Search for the cell housing the specified text and yield its [X, Y] center coordinate. 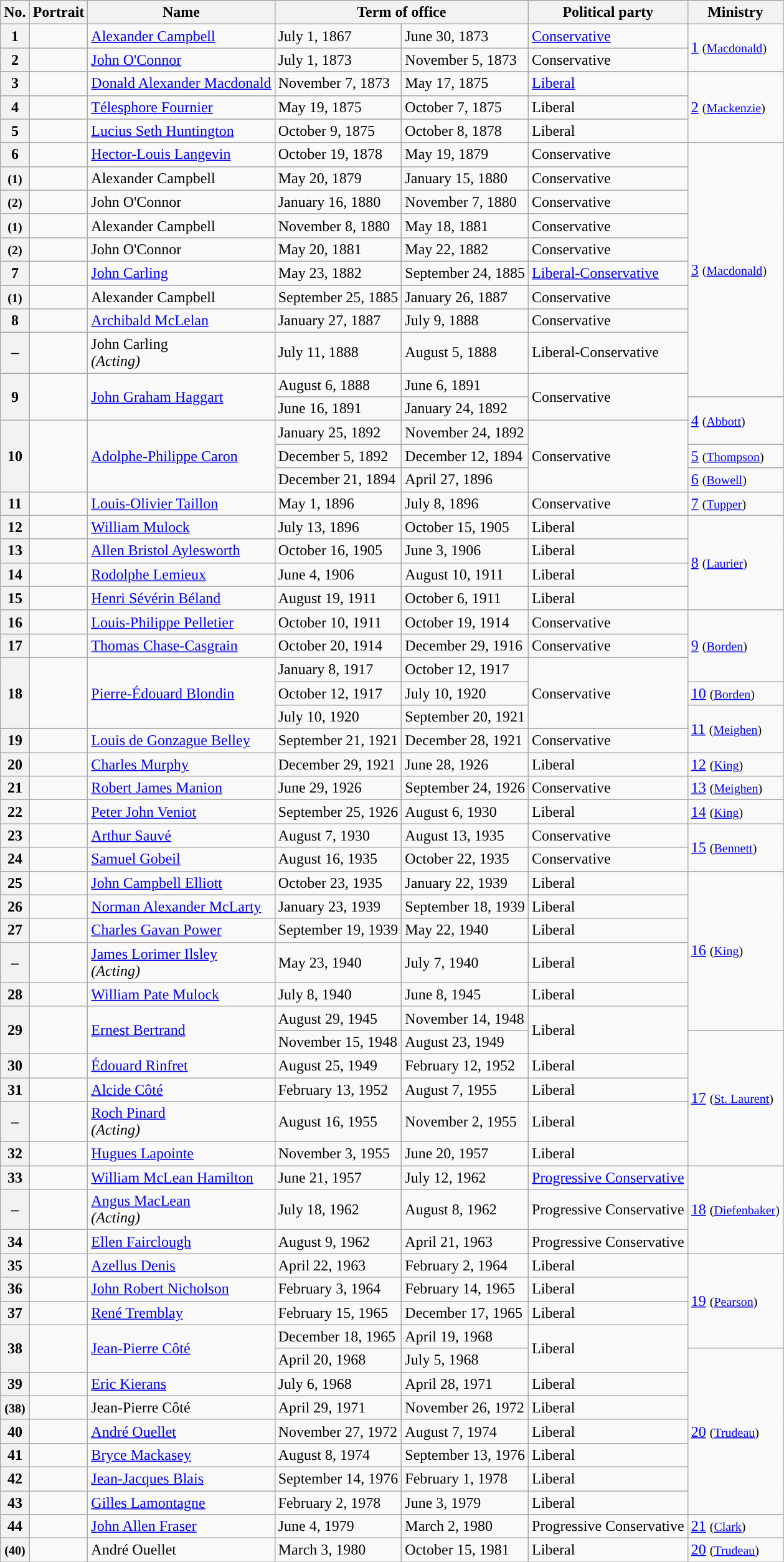
Angus MacLean(Acting) [181, 1210]
35 [15, 1265]
34 [15, 1242]
Gilles Lamontagne [181, 1502]
January 23, 1939 [338, 907]
November 2, 1955 [465, 1121]
William McLean Hamilton [181, 1178]
December 29, 1916 [465, 645]
October 15, 1981 [465, 1550]
July 12, 1962 [465, 1178]
19 [15, 741]
Louis-Olivier Taillon [181, 503]
October 20, 1914 [338, 645]
October 6, 1911 [465, 598]
August 7, 1930 [338, 836]
(38) [15, 1407]
37 [15, 1313]
Robert James Manion [181, 788]
June 16, 1891 [338, 409]
10 (Borden) [735, 693]
42 [15, 1479]
December 29, 1921 [338, 764]
June 30, 1873 [465, 36]
33 [15, 1178]
November 3, 1955 [338, 1154]
7 [15, 273]
September 24, 1926 [465, 788]
July 9, 1888 [465, 321]
René Tremblay [181, 1313]
Allen Bristol Aylesworth [181, 551]
August 23, 1949 [465, 1042]
40 [15, 1431]
38 [15, 1348]
April 28, 1971 [465, 1384]
John Carling(Acting) [181, 353]
28 [15, 994]
October 19, 1878 [338, 155]
John Carling [181, 273]
August 7, 1955 [465, 1090]
July 8, 1940 [338, 994]
14 [15, 574]
December 17, 1965 [465, 1313]
8 [15, 321]
(40) [15, 1550]
January 26, 1887 [465, 297]
12 [15, 527]
September 14, 1976 [338, 1479]
Jean-Jacques Blais [181, 1479]
February 13, 1952 [338, 1090]
March 2, 1980 [465, 1526]
16 (King) [735, 951]
6 [15, 155]
September 13, 1976 [465, 1455]
February 15, 1965 [338, 1313]
Ernest Bertrand [181, 1030]
June 6, 1891 [465, 385]
17 [15, 645]
22 [15, 812]
Louis de Gonzague Belley [181, 741]
August 8, 1974 [338, 1455]
December 12, 1894 [465, 456]
Peter John Veniot [181, 812]
Alcide Côté [181, 1090]
June 8, 1945 [465, 994]
June 29, 1926 [338, 788]
June 4, 1906 [338, 574]
31 [15, 1090]
January 24, 1892 [465, 409]
Pierre-Édouard Blondin [181, 693]
August 6, 1888 [338, 385]
16 [15, 622]
2 [15, 60]
5 [15, 131]
1 (Macdonald) [735, 48]
7 (Tupper) [735, 503]
July 6, 1968 [338, 1384]
November 26, 1972 [465, 1407]
February 2, 1978 [338, 1502]
Bryce Mackasey [181, 1455]
John Allen Fraser [181, 1526]
June 20, 1957 [465, 1154]
August 10, 1911 [465, 574]
Azellus Denis [181, 1265]
August 8, 1962 [465, 1210]
Archibald McLelan [181, 321]
April 27, 1896 [465, 480]
March 3, 1980 [338, 1550]
10 [15, 456]
June 21, 1957 [338, 1178]
25 [15, 883]
May 1, 1896 [338, 503]
Louis-Philippe Pelletier [181, 622]
3 [15, 83]
December 18, 1965 [338, 1336]
September 25, 1885 [338, 297]
Charles Gavan Power [181, 930]
May 19, 1875 [338, 107]
6 (Bowell) [735, 480]
Lucius Seth Huntington [181, 131]
January 8, 1917 [338, 669]
January 27, 1887 [338, 321]
18 [15, 693]
9 [15, 397]
February 12, 1952 [465, 1065]
23 [15, 836]
July 13, 1896 [338, 527]
May 18, 1881 [465, 226]
John Campbell Elliott [181, 883]
Norman Alexander McLarty [181, 907]
5 (Thompson) [735, 456]
August 19, 1911 [338, 598]
12 (King) [735, 764]
John Graham Haggart [181, 397]
October 10, 1911 [338, 622]
November 24, 1892 [465, 432]
April 20, 1968 [338, 1360]
14 (King) [735, 812]
July 1, 1873 [338, 60]
June 28, 1926 [465, 764]
Portrait [59, 12]
November 15, 1948 [338, 1042]
3 (Macdonald) [735, 270]
Term of office [401, 12]
Hugues Lapointe [181, 1154]
April 22, 1963 [338, 1265]
Roch Pinard(Acting) [181, 1121]
October 22, 1935 [465, 859]
William Mulock [181, 527]
August 9, 1962 [338, 1242]
July 11, 1888 [338, 353]
August 6, 1930 [465, 812]
January 25, 1892 [338, 432]
29 [15, 1030]
44 [15, 1526]
April 29, 1971 [338, 1407]
December 5, 1892 [338, 456]
February 2, 1964 [465, 1265]
August 25, 1949 [338, 1065]
Arthur Sauvé [181, 836]
September 19, 1939 [338, 930]
August 16, 1935 [338, 859]
4 (Abbott) [735, 421]
November 27, 1972 [338, 1431]
July 18, 1962 [338, 1210]
April 19, 1968 [465, 1336]
July 7, 1940 [465, 962]
October 9, 1875 [338, 131]
January 15, 1880 [465, 178]
October 19, 1914 [465, 622]
May 20, 1879 [338, 178]
John Robert Nicholson [181, 1289]
William Pate Mulock [181, 994]
17 (St. Laurent) [735, 1098]
18 (Diefenbaker) [735, 1210]
August 5, 1888 [465, 353]
Samuel Gobeil [181, 859]
September 24, 1885 [465, 273]
1 [15, 36]
May 20, 1881 [338, 249]
11 [15, 503]
October 23, 1935 [338, 883]
November 5, 1873 [465, 60]
February 1, 1978 [465, 1479]
Political party [608, 12]
Eric Kierans [181, 1384]
August 29, 1945 [338, 1018]
October 16, 1905 [338, 551]
Donald Alexander Macdonald [181, 83]
December 21, 1894 [338, 480]
June 3, 1979 [465, 1502]
30 [15, 1065]
Charles Murphy [181, 764]
13 (Meighen) [735, 788]
January 16, 1880 [338, 202]
36 [15, 1289]
41 [15, 1455]
October 15, 1905 [465, 527]
May 22, 1940 [465, 930]
August 7, 1974 [465, 1431]
October 7, 1875 [465, 107]
32 [15, 1154]
No. [15, 12]
8 (Laurier) [735, 563]
September 20, 1921 [465, 717]
June 4, 1979 [338, 1526]
James Lorimer Ilsley(Acting) [181, 962]
February 3, 1964 [338, 1289]
September 18, 1939 [465, 907]
Name [181, 12]
September 25, 1926 [338, 812]
Thomas Chase-Casgrain [181, 645]
August 13, 1935 [465, 836]
Édouard Rinfret [181, 1065]
May 23, 1882 [338, 273]
11 (Meighen) [735, 729]
43 [15, 1502]
9 (Borden) [735, 645]
19 (Pearson) [735, 1301]
October 8, 1878 [465, 131]
27 [15, 930]
November 8, 1880 [338, 226]
Ellen Fairclough [181, 1242]
July 8, 1896 [465, 503]
24 [15, 859]
Ministry [735, 12]
21 [15, 788]
May 17, 1875 [465, 83]
May 23, 1940 [338, 962]
15 [15, 598]
2 (Mackenzie) [735, 107]
21 (Clark) [735, 1526]
Rodolphe Lemieux [181, 574]
May 19, 1879 [465, 155]
July 1, 1867 [338, 36]
Hector-Louis Langevin [181, 155]
July 5, 1968 [465, 1360]
4 [15, 107]
Adolphe-Philippe Caron [181, 456]
20 [15, 764]
26 [15, 907]
January 22, 1939 [465, 883]
August 16, 1955 [338, 1121]
June 3, 1906 [465, 551]
Télesphore Fournier [181, 107]
May 22, 1882 [465, 249]
Henri Sévérin Béland [181, 598]
December 28, 1921 [465, 741]
15 (Bennett) [735, 847]
November 14, 1948 [465, 1018]
September 21, 1921 [338, 741]
February 14, 1965 [465, 1289]
13 [15, 551]
April 21, 1963 [465, 1242]
39 [15, 1384]
November 7, 1880 [465, 202]
November 7, 1873 [338, 83]
